Provide the (x, y) coordinate of the cell's center where the given text is located.  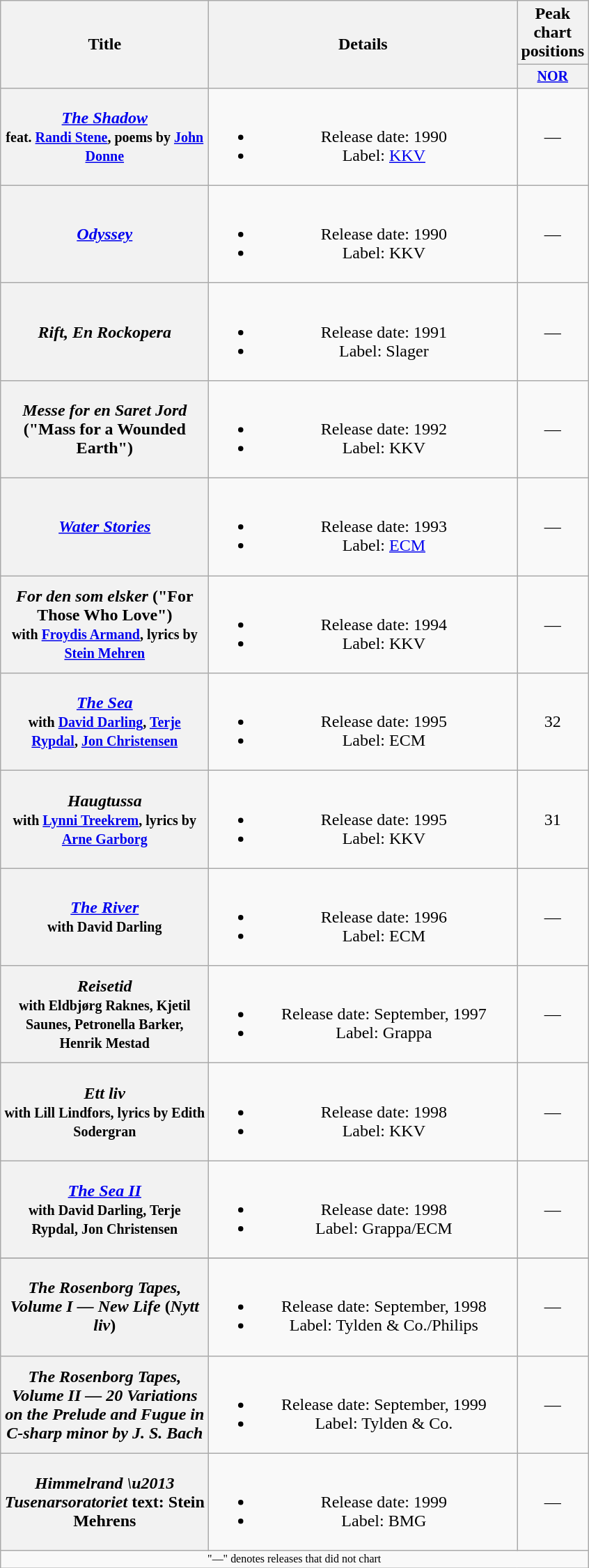
Water Stories (104, 527)
For den som elsker ("For Those Who Love") with Froydis Armand, lyrics by Stein Mehren (104, 625)
Odyssey (104, 234)
Messe for en Saret Jord ("Mass for a Wounded Earth") (104, 429)
Release date: September, 1997Label: Grappa (363, 1014)
The Sea II with David Darling, Terje Rypdal, Jon Christensen (104, 1209)
Release date: 1998Label: Grappa/ECM (363, 1209)
Release date: September, 1999Label: Tylden & Co. (363, 1404)
"—" denotes releases that did not chart (294, 1559)
32 (553, 722)
Haugtussa with Lynni Treekrem, lyrics by Arne Garborg (104, 820)
Release date: 1991Label: Slager (363, 331)
Release date: 1992Label: KKV (363, 429)
Release date: 1996Label: ECM (363, 917)
Release date: 1999Label: BMG (363, 1502)
Rift, En Rockopera (104, 331)
Ett liv with Lill Lindfors, lyrics by Edith Sodergran (104, 1112)
The Rosenborg Tapes, Volume II — 20 Variations on the Prelude and Fugue in C-sharp minor by J. S. Bach (104, 1404)
Release date: 1998Label: KKV (363, 1112)
Release date: 1995Label: KKV (363, 820)
Release date: September, 1998Label: Tylden & Co./Philips (363, 1307)
The Shadow feat. Randi Stene, poems by John Donne (104, 136)
Himmelrand \u2013 Tusenarsoratoriet text: Stein Mehrens (104, 1502)
31 (553, 820)
Title (104, 45)
Release date: 1993Label: ECM (363, 527)
Reisetid with Eldbjørg Raknes, Kjetil Saunes, Petronella Barker, Henrik Mestad (104, 1014)
Details (363, 45)
The Sea with David Darling, Terje Rypdal, Jon Christensen (104, 722)
The Rosenborg Tapes, Volume I — New Life (Nytt liv) (104, 1307)
NOR (553, 77)
The River with David Darling (104, 917)
Release date: 1995Label: ECM (363, 722)
Peak chart positions (553, 33)
Release date: 1994Label: KKV (363, 625)
